Provide the (X, Y) coordinate of the cell's center where the given text is located.  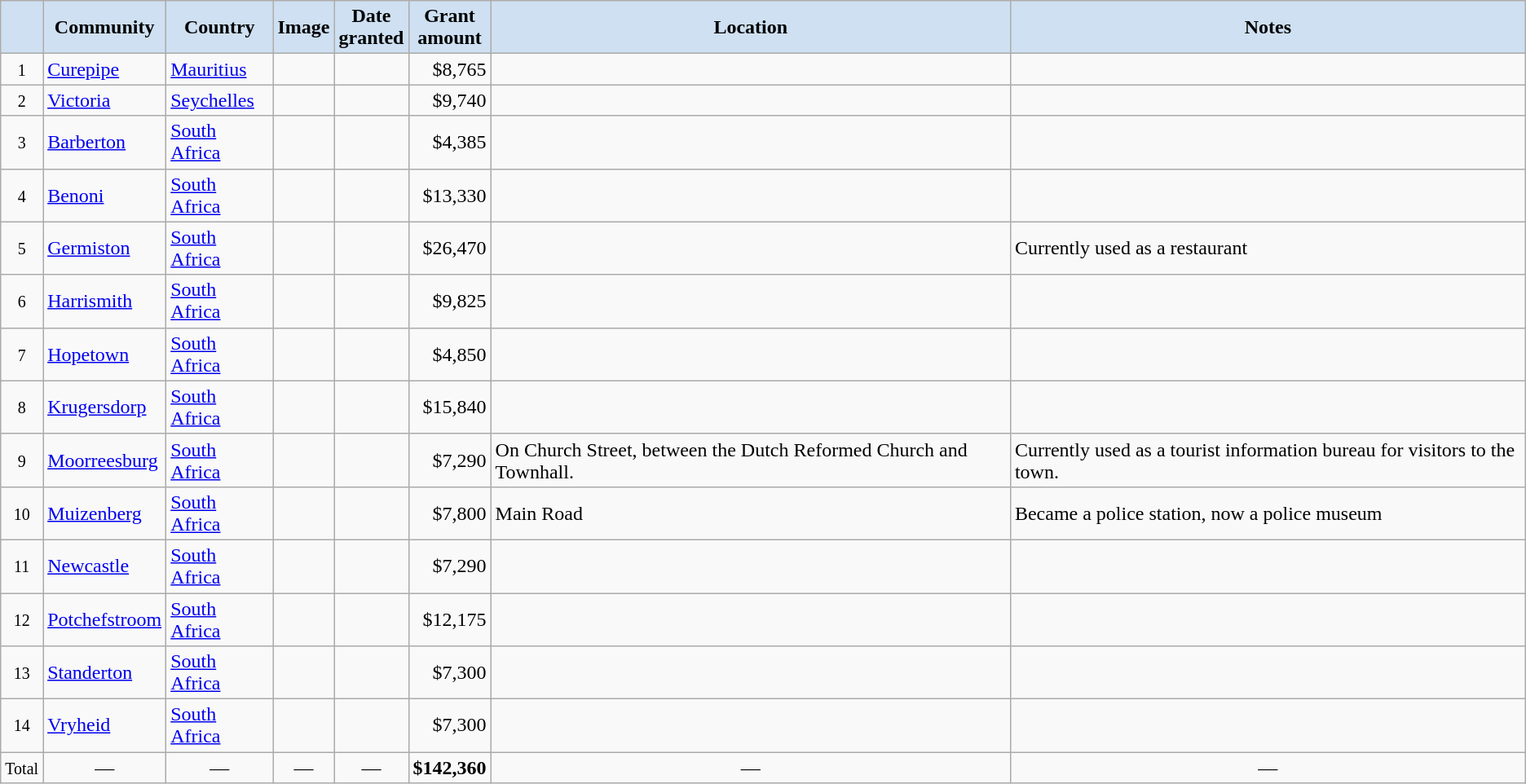
Hopetown (104, 354)
Total (22, 768)
14 (22, 725)
Community (104, 28)
11 (22, 566)
Muizenberg (104, 513)
10 (22, 513)
$142,360 (450, 768)
Newcastle (104, 566)
Location (750, 28)
Currently used as a tourist information bureau for visitors to the town. (1268, 460)
2 (22, 100)
4 (22, 196)
Grantamount (450, 28)
$4,850 (450, 354)
3 (22, 142)
$12,175 (450, 619)
On Church Street, between the Dutch Reformed Church and Townhall. (750, 460)
$9,825 (450, 302)
$8,765 (450, 69)
Krugersdorp (104, 407)
Victoria (104, 100)
Potchefstroom (104, 619)
Benoni (104, 196)
Moorreesburg (104, 460)
Harrismith (104, 302)
$13,330 (450, 196)
Mauritius (220, 69)
Image (303, 28)
9 (22, 460)
5 (22, 248)
1 (22, 69)
$7,800 (450, 513)
13 (22, 673)
7 (22, 354)
Barberton (104, 142)
6 (22, 302)
$9,740 (450, 100)
Vryheid (104, 725)
$26,470 (450, 248)
Notes (1268, 28)
Dategranted (372, 28)
8 (22, 407)
12 (22, 619)
Curepipe (104, 69)
Germiston (104, 248)
Main Road (750, 513)
$15,840 (450, 407)
Currently used as a restaurant (1268, 248)
Seychelles (220, 100)
Became a police station, now a police museum (1268, 513)
Standerton (104, 673)
$4,385 (450, 142)
Country (220, 28)
